Return the (x, y) coordinate for the center point of the cell that contains the specified text.  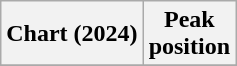
Peakposition (189, 34)
Chart (2024) (72, 34)
